Find where the given text appears and provide that cell's center as (X, Y) coordinate. 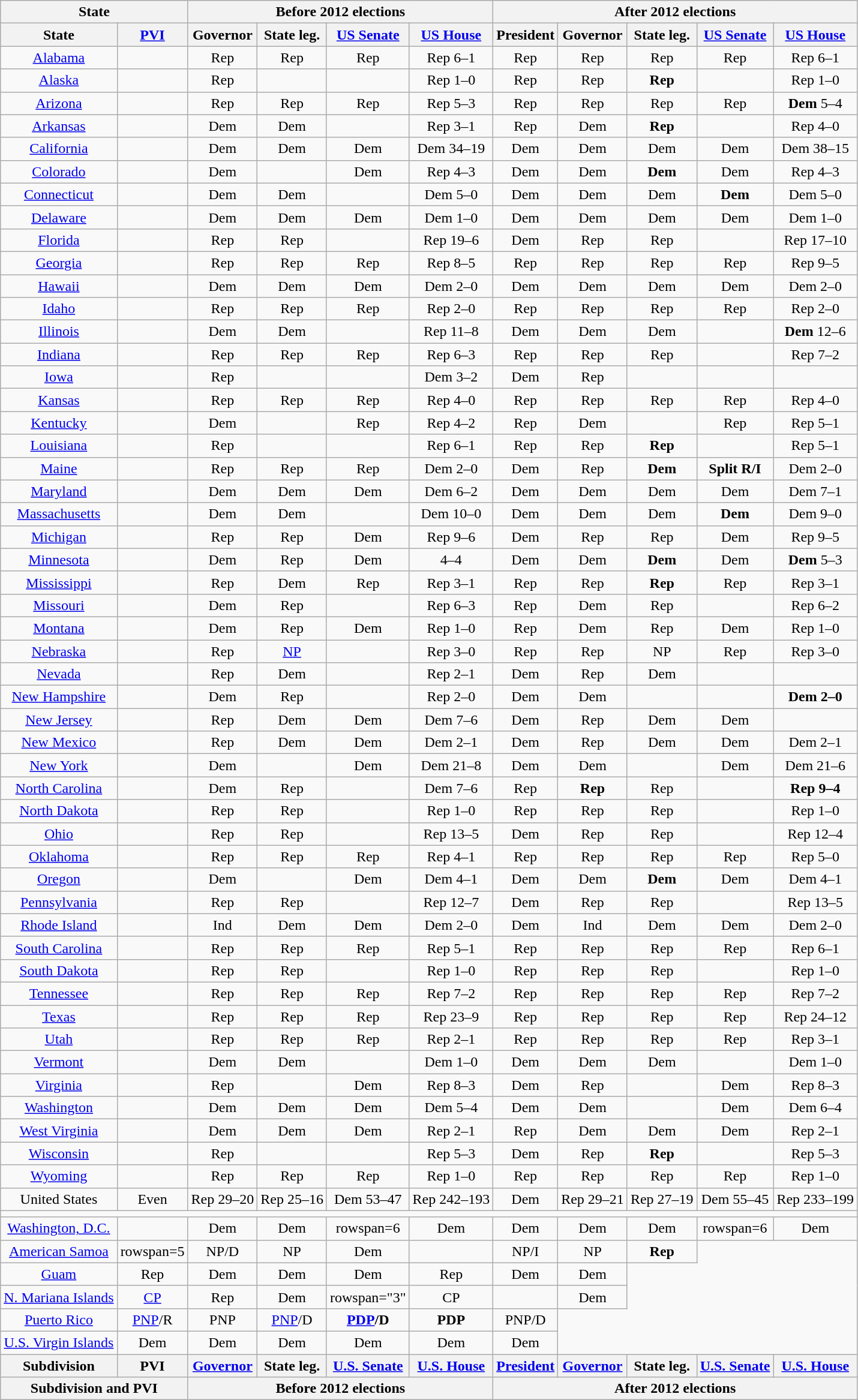
Hawaii (59, 286)
Rhode Island (59, 925)
Kentucky (59, 423)
Dem 9–0 (815, 514)
Rep 17–10 (815, 240)
Pennsylvania (59, 902)
Texas (59, 1017)
Dem 55–45 (735, 1199)
rowspan="3" (368, 1297)
Delaware (59, 217)
Wisconsin (59, 1153)
Rep 23–9 (451, 1017)
Dem 6–2 (451, 491)
Ohio (59, 834)
New York (59, 765)
Indiana (59, 354)
Illinois (59, 332)
Rep 9–4 (815, 788)
Rep 4–1 (451, 857)
Rep 27–19 (662, 1199)
Dem 21–8 (451, 765)
United States (59, 1199)
South Carolina (59, 948)
California (59, 149)
New Jersey (59, 720)
Maryland (59, 491)
PNP/R (152, 1320)
Arkansas (59, 126)
Rep 24–12 (815, 1017)
Arizona (59, 103)
Rep 12–4 (815, 834)
Rep 4–2 (451, 423)
New Hampshire (59, 697)
Minnesota (59, 560)
Dem 38–15 (815, 149)
NP/D (223, 1251)
N. Mariana Islands (59, 1297)
Massachusetts (59, 514)
Utah (59, 1040)
Florida (59, 240)
Rep 242–193 (451, 1199)
Alaska (59, 80)
Rep 19–6 (451, 240)
South Dakota (59, 971)
Even (152, 1199)
Oklahoma (59, 857)
PDP/D (368, 1320)
Rep 6–2 (815, 605)
Michigan (59, 537)
Puerto Rico (59, 1320)
Rep 8–5 (451, 263)
Rep 11–8 (451, 332)
North Dakota (59, 811)
Split R/I (735, 468)
Rep 5–0 (815, 857)
Nevada (59, 674)
Rep 9–6 (451, 537)
Maine (59, 468)
Rep 29–21 (593, 1199)
Kansas (59, 400)
Missouri (59, 605)
U.S. Virgin Islands (59, 1342)
American Samoa (59, 1251)
North Carolina (59, 788)
Washington, D.C. (59, 1228)
Rep 233–199 (815, 1199)
Dem 10–0 (451, 514)
Rep 12–7 (451, 902)
Colorado (59, 172)
NP/I (526, 1251)
Mississippi (59, 582)
rowspan=5 (152, 1251)
Oregon (59, 879)
Dem 53–47 (368, 1199)
Dem 5–3 (815, 560)
Subdivision and PVI (94, 1389)
Idaho (59, 309)
Subdivision (59, 1366)
Rep 25–16 (292, 1199)
Guam (59, 1274)
Dem 34–19 (451, 149)
PDP (451, 1320)
Dem 21–6 (815, 765)
Wyoming (59, 1176)
Connecticut (59, 194)
Iowa (59, 377)
Louisiana (59, 446)
Montana (59, 628)
Rep 29–20 (223, 1199)
Dem 12–6 (815, 332)
Virginia (59, 1085)
PNP (223, 1320)
West Virginia (59, 1131)
Dem 6–4 (815, 1108)
Georgia (59, 263)
Dem 3–2 (451, 377)
4–4 (451, 560)
Washington (59, 1108)
Tennessee (59, 993)
Alabama (59, 58)
Vermont (59, 1062)
New Mexico (59, 743)
Nebraska (59, 651)
Dem 7–1 (815, 491)
